Search for the cell housing the specified text and yield its (x, y) center coordinate. 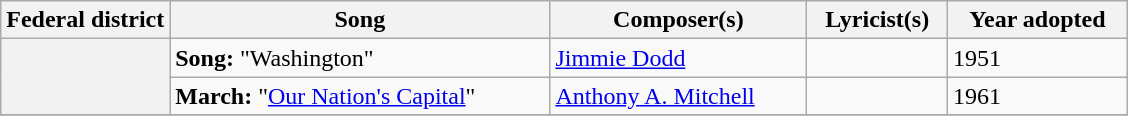
Federal district (86, 20)
Year adopted (1037, 20)
1951 (1037, 58)
Composer(s) (678, 20)
1961 (1037, 96)
Lyricist(s) (878, 20)
Song (360, 20)
Song: "Washington" (360, 58)
Jimmie Dodd (678, 58)
March: "Our Nation's Capital" (360, 96)
Anthony A. Mitchell (678, 96)
